Detect which cell encompasses the target text, then output its [x, y] center coordinate. 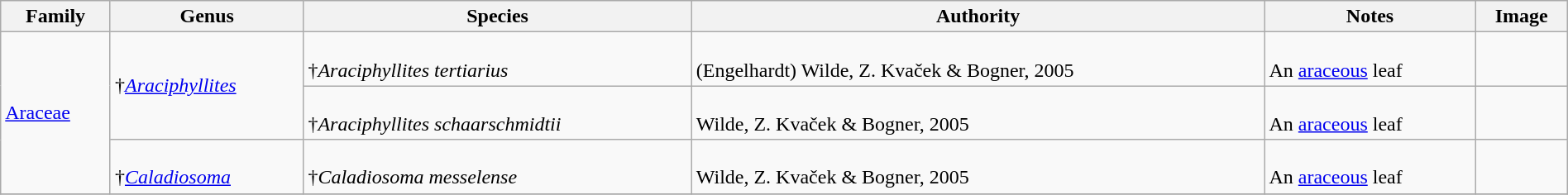
Authority [978, 17]
†Caladiosoma [207, 167]
†Araciphyllites tertiarius [498, 59]
†Araciphyllites [207, 86]
(Engelhardt) Wilde, Z. Kvaček & Bogner, 2005 [978, 59]
Araceae [56, 112]
Genus [207, 17]
Species [498, 17]
Image [1522, 17]
†Caladiosoma messelense [498, 167]
Notes [1370, 17]
†Araciphyllites schaarschmidtii [498, 112]
Family [56, 17]
